Capture the cell that displays the provided text and extract its [x, y] central coordinate. 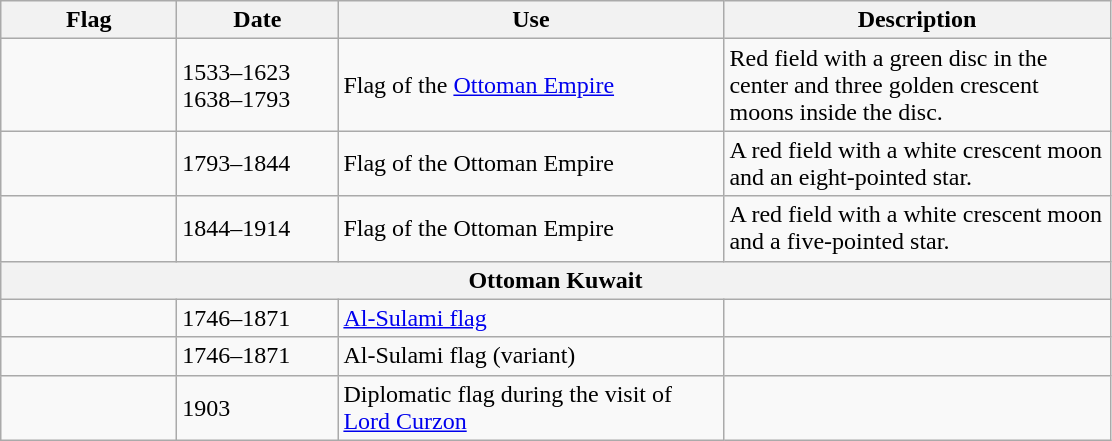
1844–1914 [258, 228]
1533–16231638–1793 [258, 85]
Red field with a green disc in the center and three golden crescent moons inside the disc. [917, 85]
A red field with a white crescent moon and an eight-pointed star. [917, 164]
Ottoman Kuwait [556, 280]
Diplomatic flag during the visit of Lord Curzon [531, 408]
Al-Sulami flag [531, 318]
A red field with a white crescent moon and a five-pointed star. [917, 228]
1903 [258, 408]
1793–1844 [258, 164]
Use [531, 20]
Description [917, 20]
Al-Sulami flag (variant) [531, 356]
Date [258, 20]
Flag [89, 20]
